Return [X, Y] of the center of cell containing provided text 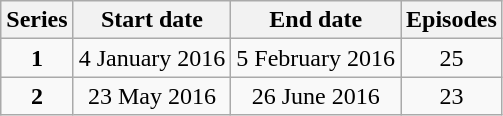
Series [37, 20]
4 January 2016 [152, 58]
Episodes [452, 20]
2 [37, 96]
5 February 2016 [316, 58]
23 May 2016 [152, 96]
Start date [152, 20]
1 [37, 58]
End date [316, 20]
23 [452, 96]
26 June 2016 [316, 96]
25 [452, 58]
